From the cell containing the given text, extract its center point as (X, Y) coordinate. 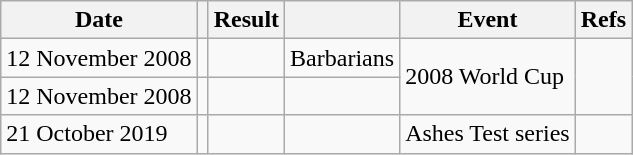
21 October 2019 (99, 134)
Barbarians (342, 58)
2008 World Cup (488, 77)
Result (246, 20)
Event (488, 20)
Ashes Test series (488, 134)
Date (99, 20)
Refs (603, 20)
